Find where the given text appears and provide that cell's center as (X, Y) coordinate. 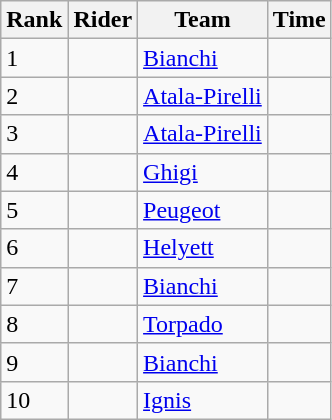
Rider (103, 20)
Ignis (203, 400)
3 (34, 134)
7 (34, 286)
Team (203, 20)
9 (34, 362)
Ghigi (203, 172)
Peugeot (203, 210)
1 (34, 58)
5 (34, 210)
Helyett (203, 248)
Rank (34, 20)
10 (34, 400)
4 (34, 172)
Torpado (203, 324)
Time (299, 20)
2 (34, 96)
8 (34, 324)
6 (34, 248)
